Return (x, y) of the center of cell containing provided text 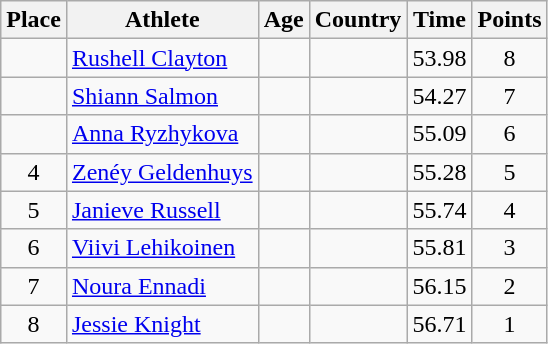
2 (510, 286)
1 (510, 324)
55.81 (440, 248)
Place (34, 20)
56.71 (440, 324)
Athlete (162, 20)
53.98 (440, 58)
Viivi Lehikoinen (162, 248)
Time (440, 20)
Anna Ryzhykova (162, 134)
Jessie Knight (162, 324)
55.74 (440, 210)
Noura Ennadi (162, 286)
Zenéy Geldenhuys (162, 172)
Country (358, 20)
Rushell Clayton (162, 58)
55.28 (440, 172)
3 (510, 248)
Points (510, 20)
55.09 (440, 134)
Shiann Salmon (162, 96)
Age (284, 20)
56.15 (440, 286)
54.27 (440, 96)
Janieve Russell (162, 210)
